Identify which cell holds the provided text, then report its (X, Y) central coordinate. 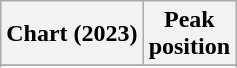
Peakposition (189, 34)
Chart (2023) (72, 34)
